Locate the cell with the specified text and output its (X, Y) center coordinate. 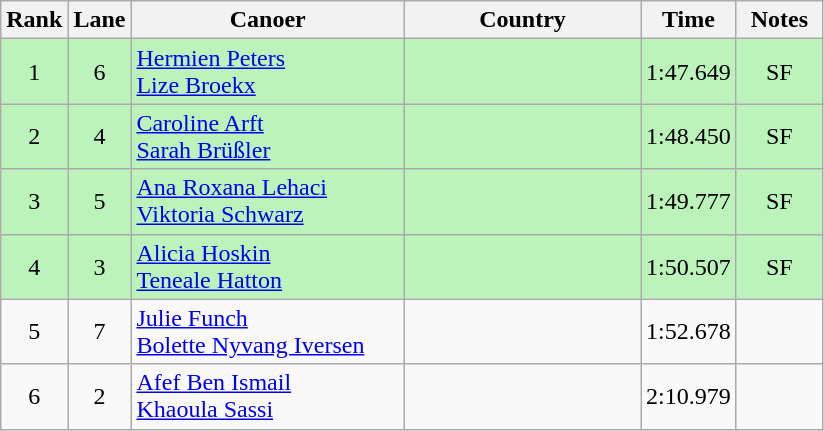
1 (34, 72)
1:47.649 (689, 72)
1:48.450 (689, 136)
Ana Roxana LehaciViktoria Schwarz (268, 202)
1:50.507 (689, 266)
Country (522, 20)
1:49.777 (689, 202)
Hermien PetersLize Broekx (268, 72)
Caroline ArftSarah Brüßler (268, 136)
Canoer (268, 20)
Afef Ben IsmailKhaoula Sassi (268, 396)
Alicia HoskinTeneale Hatton (268, 266)
7 (100, 332)
Notes (779, 20)
2:10.979 (689, 396)
1:52.678 (689, 332)
Time (689, 20)
Lane (100, 20)
Rank (34, 20)
Julie FunchBolette Nyvang Iversen (268, 332)
